Extract the (X, Y) coordinate from the center of the cell holding the provided text.  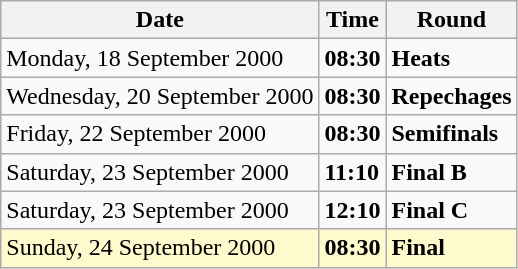
Heats (452, 58)
Final (452, 248)
Semifinals (452, 134)
Date (160, 20)
Friday, 22 September 2000 (160, 134)
Repechages (452, 96)
Round (452, 20)
Final B (452, 172)
Sunday, 24 September 2000 (160, 248)
11:10 (352, 172)
12:10 (352, 210)
Monday, 18 September 2000 (160, 58)
Time (352, 20)
Final C (452, 210)
Wednesday, 20 September 2000 (160, 96)
